Extract the [X, Y] coordinate from the center of the cell holding the provided text.  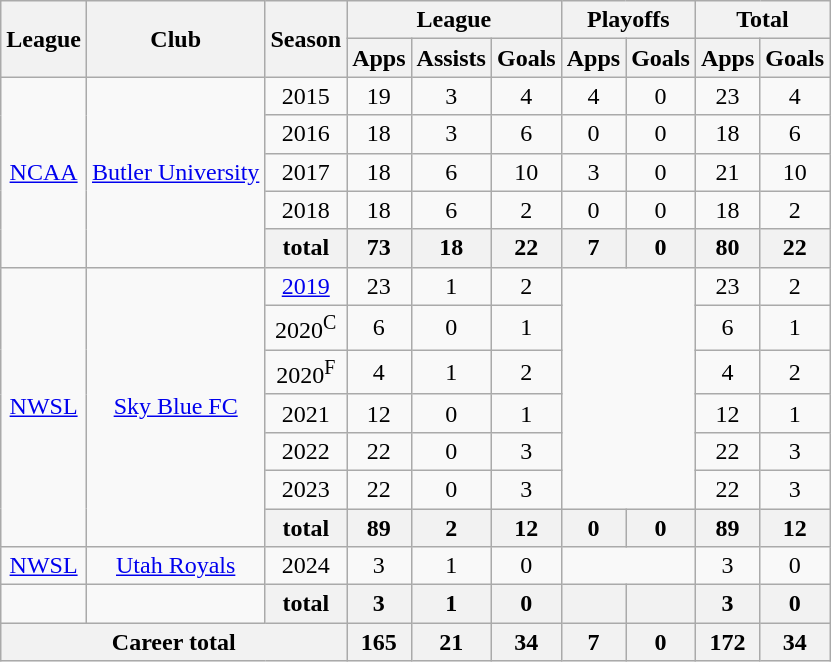
80 [727, 248]
Utah Royals [175, 566]
2017 [306, 172]
2018 [306, 210]
172 [727, 642]
2024 [306, 566]
2015 [306, 96]
2019 [306, 286]
2021 [306, 413]
73 [379, 248]
165 [379, 642]
Total [762, 20]
19 [379, 96]
2022 [306, 451]
2020F [306, 372]
Career total [174, 642]
NCAA [44, 172]
2023 [306, 489]
2016 [306, 134]
Playoffs [628, 20]
Season [306, 39]
Assists [451, 58]
Butler University [175, 172]
2020C [306, 328]
Club [175, 39]
Sky Blue FC [175, 406]
